Search for the cell housing the specified text and yield its (X, Y) center coordinate. 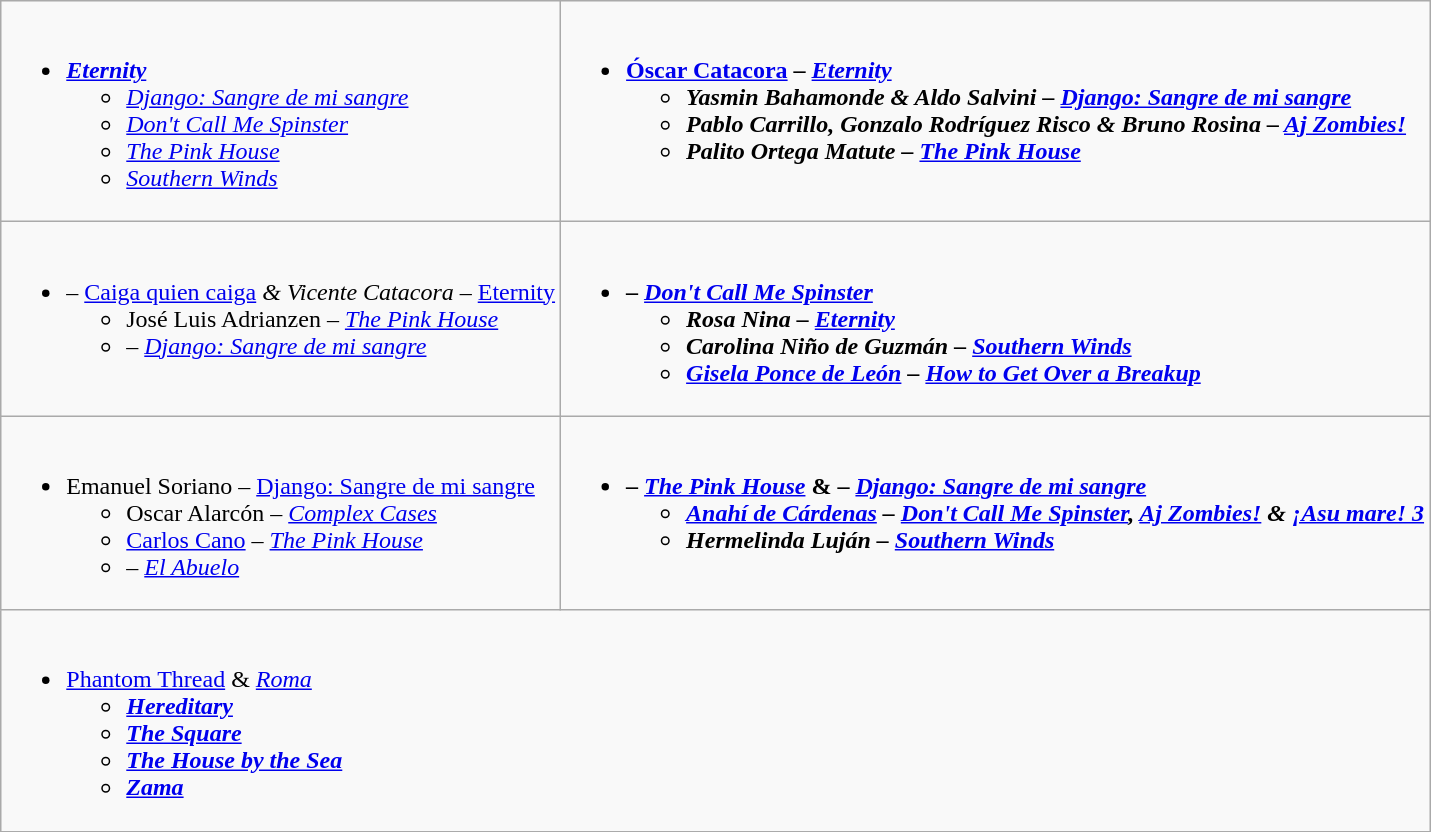
Phantom Thread & RomaHereditaryThe SquareThe House by the SeaZama (716, 720)
Emanuel Soriano – Django: Sangre de mi sangreOscar Alarcón – Complex CasesCarlos Cano – The Pink House – El Abuelo (281, 513)
– Don't Call Me SpinsterRosa Nina – EternityCarolina Niño de Guzmán – Southern WindsGisela Ponce de León – How to Get Over a Breakup (996, 319)
– Caiga quien caiga & Vicente Catacora – EternityJosé Luis Adrianzen – The Pink House – Django: Sangre de mi sangre (281, 319)
EternityDjango: Sangre de mi sangreDon't Call Me SpinsterThe Pink HouseSouthern Winds (281, 112)
